Locate the cell with the specified text and output its [x, y] center coordinate. 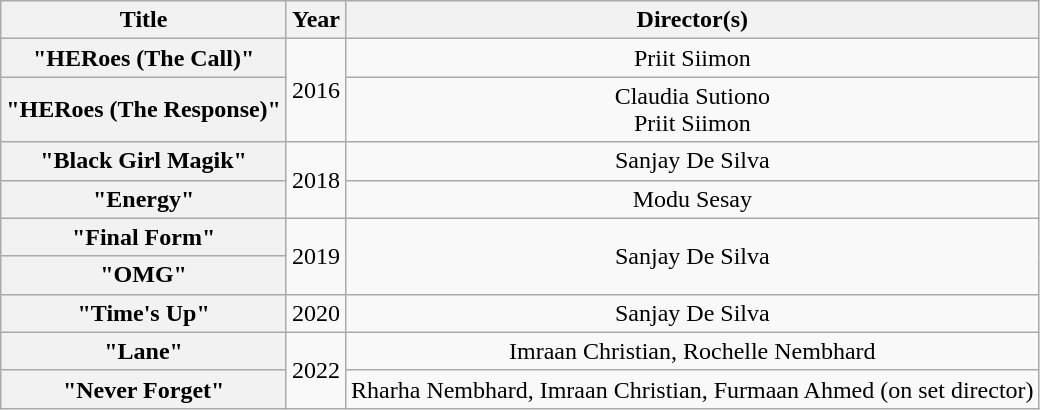
"OMG" [144, 275]
Imraan Christian, Rochelle Nembhard [693, 351]
2022 [316, 370]
"Lane" [144, 351]
"Final Form" [144, 237]
"Never Forget" [144, 389]
"Black Girl Magik" [144, 161]
"Energy" [144, 199]
Modu Sesay [693, 199]
"HERoes (The Response)" [144, 110]
Title [144, 20]
Year [316, 20]
Priit Siimon [693, 58]
Claudia SutionoPriit Siimon [693, 110]
"Time's Up" [144, 313]
Director(s) [693, 20]
2016 [316, 90]
2019 [316, 256]
Rharha Nembhard, Imraan Christian, Furmaan Ahmed (on set director) [693, 389]
"HERoes (The Call)" [144, 58]
2020 [316, 313]
2018 [316, 180]
